Output the [x, y] coordinate of the center of the cell containing the given text.  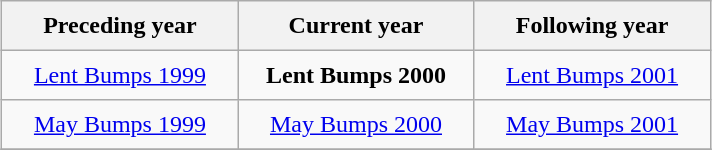
Preceding year [120, 26]
Following year [592, 26]
May Bumps 2001 [592, 125]
Lent Bumps 1999 [120, 75]
Lent Bumps 2000 [356, 75]
May Bumps 1999 [120, 125]
Lent Bumps 2001 [592, 75]
May Bumps 2000 [356, 125]
Current year [356, 26]
